Determine the (x, y) coordinate at the center of the cell enclosing the given text.  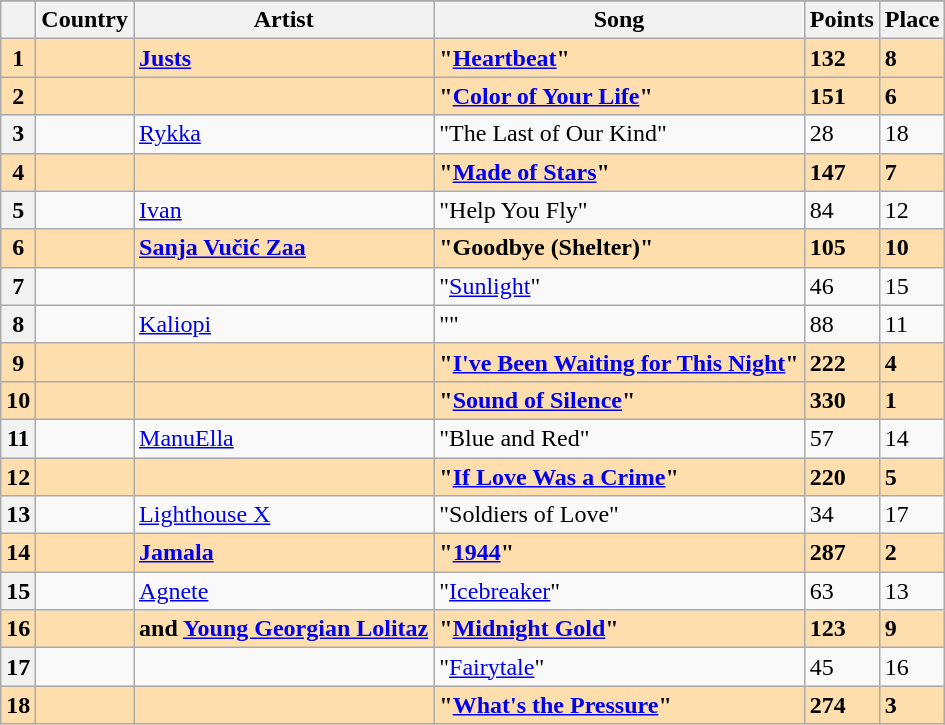
46 (842, 286)
Song (619, 20)
"Help You Fly" (619, 210)
28 (842, 134)
105 (842, 248)
Place (912, 20)
"Sunlight" (619, 286)
and Young Georgian Lolitaz (284, 629)
"Sound of Silence" (619, 400)
Kaliopi (284, 324)
Agnete (284, 591)
"Blue and Red" (619, 438)
"Made of Stars" (619, 172)
Justs (284, 58)
Artist (284, 20)
ManuElla (284, 438)
Lighthouse X (284, 515)
Ivan (284, 210)
"1944" (619, 553)
220 (842, 477)
63 (842, 591)
287 (842, 553)
"Heartbeat" (619, 58)
"If Love Was a Crime" (619, 477)
"Icebreaker" (619, 591)
84 (842, 210)
Country (85, 20)
"Goodbye (Shelter)" (619, 248)
151 (842, 96)
222 (842, 362)
"The Last of Our Kind" (619, 134)
Points (842, 20)
88 (842, 324)
Sanja Vučić Zaa (284, 248)
34 (842, 515)
"Midnight Gold" (619, 629)
Jamala (284, 553)
Rykka (284, 134)
"Soldiers of Love" (619, 515)
274 (842, 705)
330 (842, 400)
57 (842, 438)
"I've Been Waiting for This Night" (619, 362)
"Color of Your Life" (619, 96)
147 (842, 172)
132 (842, 58)
45 (842, 667)
123 (842, 629)
"Fairytale" (619, 667)
"What's the Pressure" (619, 705)
"" (619, 324)
